Detect which cell encompasses the target text, then output its [x, y] center coordinate. 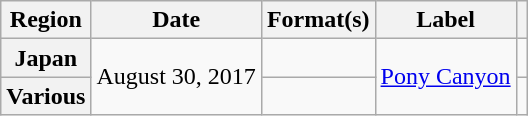
Various [46, 96]
Date [176, 20]
Region [46, 20]
August 30, 2017 [176, 77]
Japan [46, 58]
Format(s) [318, 20]
Label [446, 20]
Pony Canyon [446, 77]
